From the cell containing the given text, extract its center point as [X, Y] coordinate. 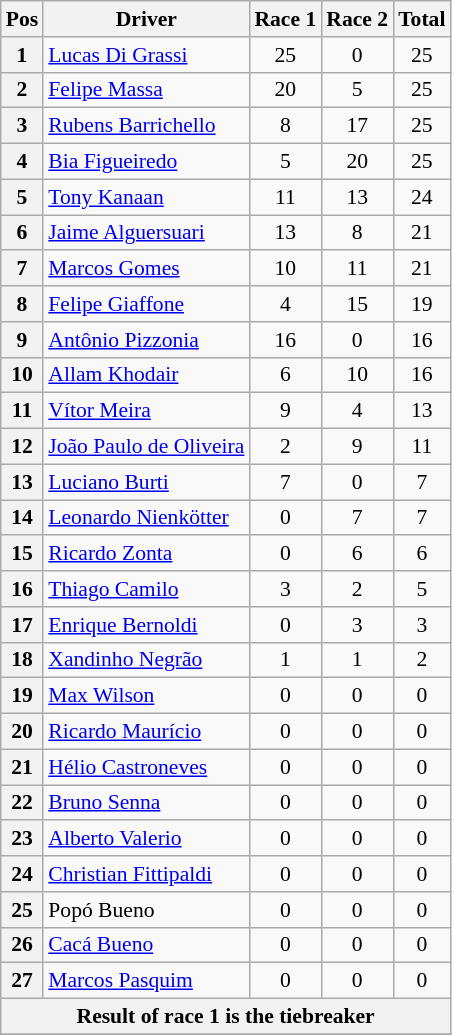
Rubens Barrichello [146, 126]
Felipe Giaffone [146, 304]
Bia Figueiredo [146, 162]
Popó Bueno [146, 910]
Race 1 [285, 19]
Race 2 [357, 19]
Total [422, 19]
Lucas Di Grassi [146, 55]
Xandinho Negrão [146, 660]
Allam Khodair [146, 375]
Bruno Senna [146, 803]
18 [22, 660]
Ricardo Maurício [146, 732]
João Paulo de Oliveira [146, 447]
Marcos Gomes [146, 269]
22 [22, 803]
Luciano Burti [146, 482]
Tony Kanaan [146, 197]
Cacá Bueno [146, 945]
12 [22, 447]
Leonardo Nienkötter [146, 518]
Marcos Pasquim [146, 981]
Result of race 1 is the tiebreaker [226, 1017]
Driver [146, 19]
Felipe Massa [146, 90]
26 [22, 945]
Antônio Pizzonia [146, 340]
Enrique Bernoldi [146, 625]
Alberto Valerio [146, 839]
Vítor Meira [146, 411]
Jaime Alguersuari [146, 233]
Thiago Camilo [146, 589]
23 [22, 839]
Pos [22, 19]
14 [22, 518]
27 [22, 981]
Christian Fittipaldi [146, 874]
Max Wilson [146, 696]
Ricardo Zonta [146, 554]
Hélio Castroneves [146, 767]
